Identify which cell holds the provided text, then report its [x, y] central coordinate. 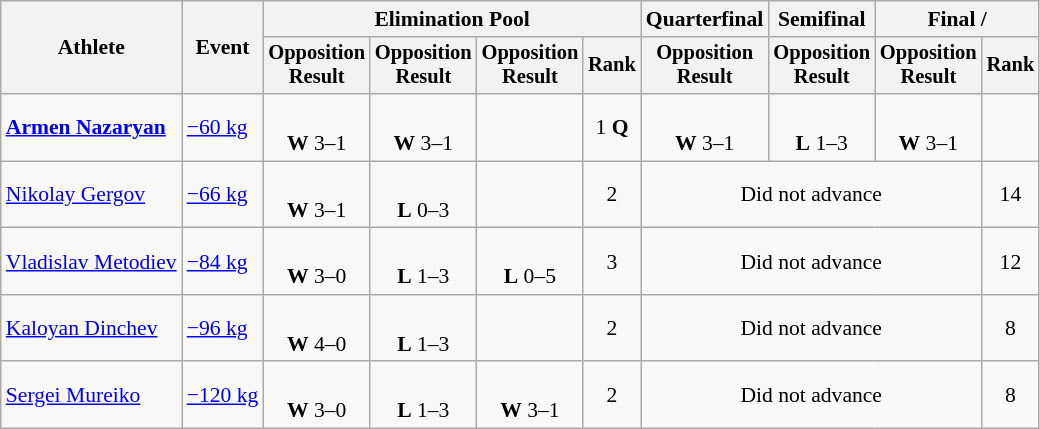
Final / [957, 19]
12 [1011, 262]
−96 kg [223, 328]
1 Q [612, 128]
Event [223, 48]
−84 kg [223, 262]
Nikolay Gergov [92, 194]
L 0–3 [424, 194]
L 0–5 [530, 262]
Sergei Mureiko [92, 396]
Quarterfinal [705, 19]
Athlete [92, 48]
−120 kg [223, 396]
14 [1011, 194]
Vladislav Metodiev [92, 262]
−66 kg [223, 194]
W 4–0 [316, 328]
3 [612, 262]
Elimination Pool [452, 19]
Semifinal [822, 19]
Armen Nazaryan [92, 128]
−60 kg [223, 128]
Kaloyan Dinchev [92, 328]
